Output the [x, y] coordinate of the center of the cell containing the given text.  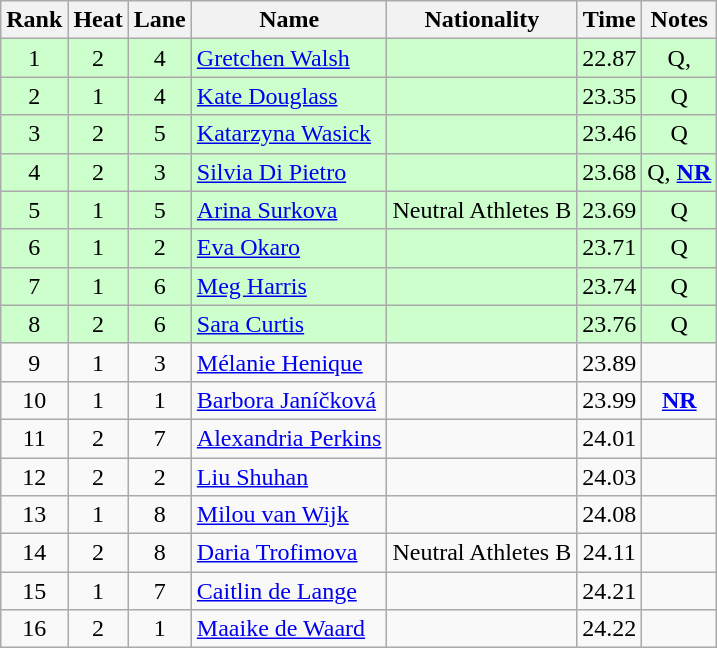
14 [34, 553]
24.03 [610, 477]
22.87 [610, 58]
13 [34, 515]
12 [34, 477]
Sara Curtis [289, 324]
Name [289, 20]
Notes [680, 20]
Arina Surkova [289, 210]
23.69 [610, 210]
Mélanie Henique [289, 362]
23.89 [610, 362]
Silvia Di Pietro [289, 172]
Maaike de Waard [289, 629]
Rank [34, 20]
23.74 [610, 286]
Eva Okaro [289, 248]
23.99 [610, 400]
10 [34, 400]
24.21 [610, 591]
Daria Trofimova [289, 553]
Nationality [482, 20]
24.11 [610, 553]
Time [610, 20]
Milou van Wijk [289, 515]
Q, [680, 58]
Meg Harris [289, 286]
24.08 [610, 515]
23.76 [610, 324]
Katarzyna Wasick [289, 134]
23.46 [610, 134]
11 [34, 438]
Gretchen Walsh [289, 58]
Barbora Janíčková [289, 400]
24.22 [610, 629]
NR [680, 400]
Kate Douglass [289, 96]
9 [34, 362]
Liu Shuhan [289, 477]
Q, NR [680, 172]
23.35 [610, 96]
23.71 [610, 248]
16 [34, 629]
24.01 [610, 438]
Heat [98, 20]
23.68 [610, 172]
Caitlin de Lange [289, 591]
Lane [160, 20]
15 [34, 591]
Alexandria Perkins [289, 438]
